Capture the cell that displays the provided text and extract its (x, y) central coordinate. 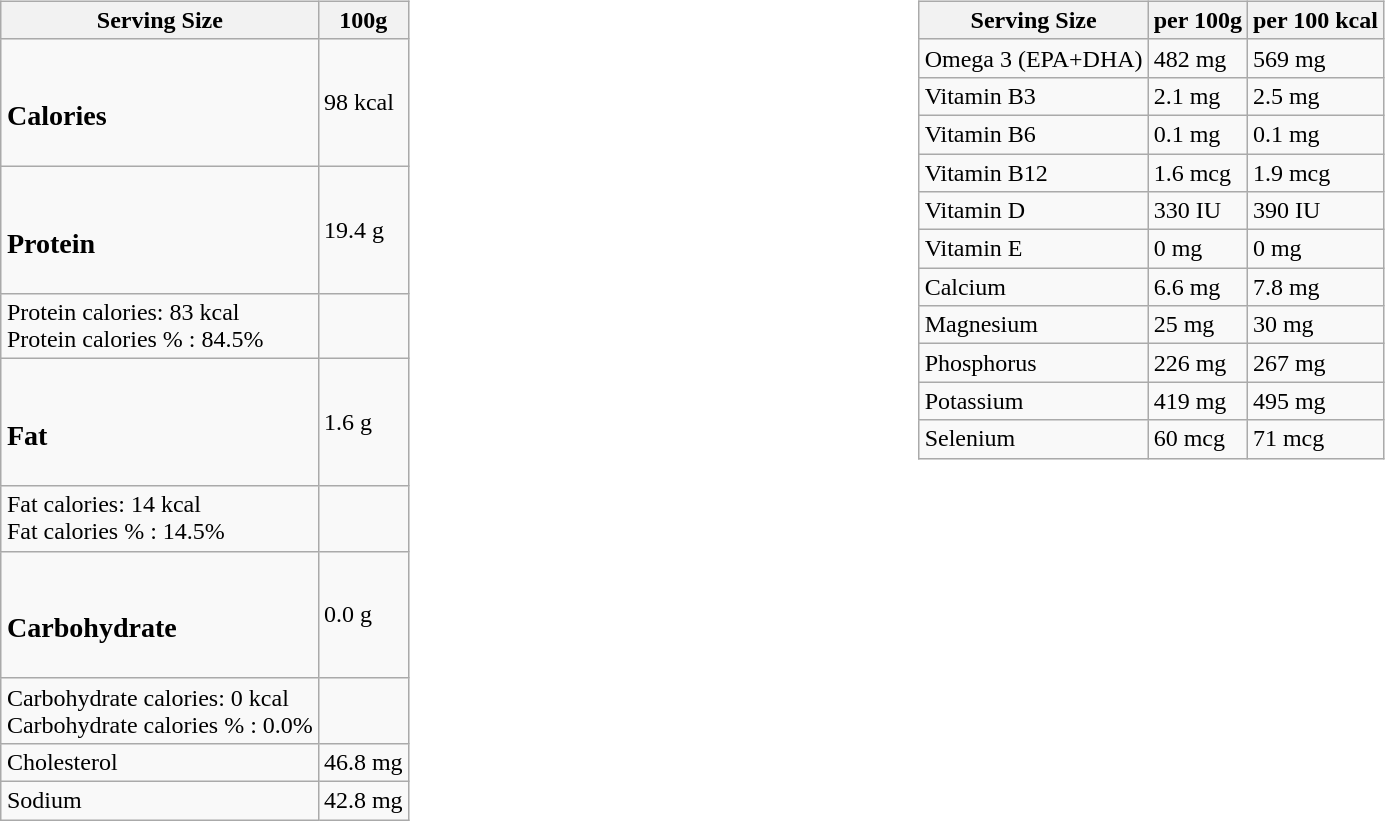
Calcium (1034, 287)
390 IU (1315, 211)
Protein calories: 83 kcalProtein calories % : 84.5% (160, 326)
19.4 g (363, 230)
1.6 mcg (1198, 173)
46.8 mg (363, 762)
Phosphorus (1034, 363)
7.8 mg (1315, 287)
267 mg (1315, 363)
Fat (160, 422)
Potassium (1034, 401)
482 mg (1198, 58)
0.0 g (363, 614)
2.5 mg (1315, 96)
Calories (160, 102)
Carbohydrate (160, 614)
per 100 kcal (1315, 20)
495 mg (1315, 401)
1.6 g (363, 422)
Vitamin B12 (1034, 173)
226 mg (1198, 363)
Carbohydrate calories: 0 kcalCarbohydrate calories % : 0.0% (160, 710)
419 mg (1198, 401)
1.9 mcg (1315, 173)
Fat calories: 14 kcalFat calories % : 14.5% (160, 518)
Magnesium (1034, 325)
Vitamin B3 (1034, 96)
25 mg (1198, 325)
100g (363, 20)
Vitamin D (1034, 211)
330 IU (1198, 211)
6.6 mg (1198, 287)
Sodium (160, 800)
71 mcg (1315, 439)
98 kcal (363, 102)
Vitamin B6 (1034, 134)
Cholesterol (160, 762)
Protein (160, 230)
2.1 mg (1198, 96)
Selenium (1034, 439)
60 mcg (1198, 439)
42.8 mg (363, 800)
per 100g (1198, 20)
Omega 3 (EPA+DHA) (1034, 58)
30 mg (1315, 325)
Vitamin E (1034, 249)
569 mg (1315, 58)
